Extract the [x, y] coordinate from the center of the cell holding the provided text.  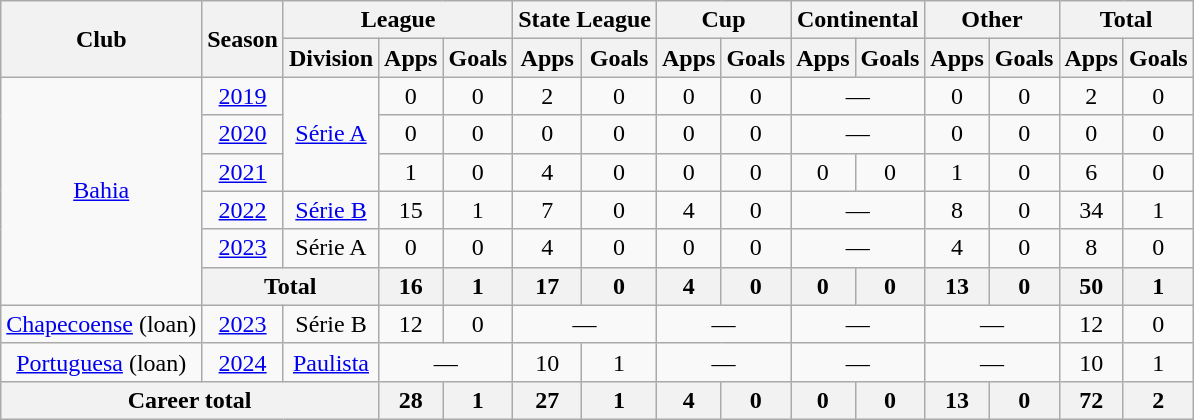
6 [1091, 172]
2019 [243, 96]
2022 [243, 210]
Cup [723, 20]
34 [1091, 210]
15 [411, 210]
Club [102, 39]
27 [548, 400]
2021 [243, 172]
Bahia [102, 191]
Other [992, 20]
50 [1091, 286]
72 [1091, 400]
2020 [243, 134]
Portuguesa (loan) [102, 362]
7 [548, 210]
16 [411, 286]
Continental [858, 20]
Chapecoense (loan) [102, 324]
Season [243, 39]
League [398, 20]
Division [330, 58]
28 [411, 400]
17 [548, 286]
State League [585, 20]
2024 [243, 362]
Career total [190, 400]
Paulista [330, 362]
